Detect which cell encompasses the target text, then output its [X, Y] center coordinate. 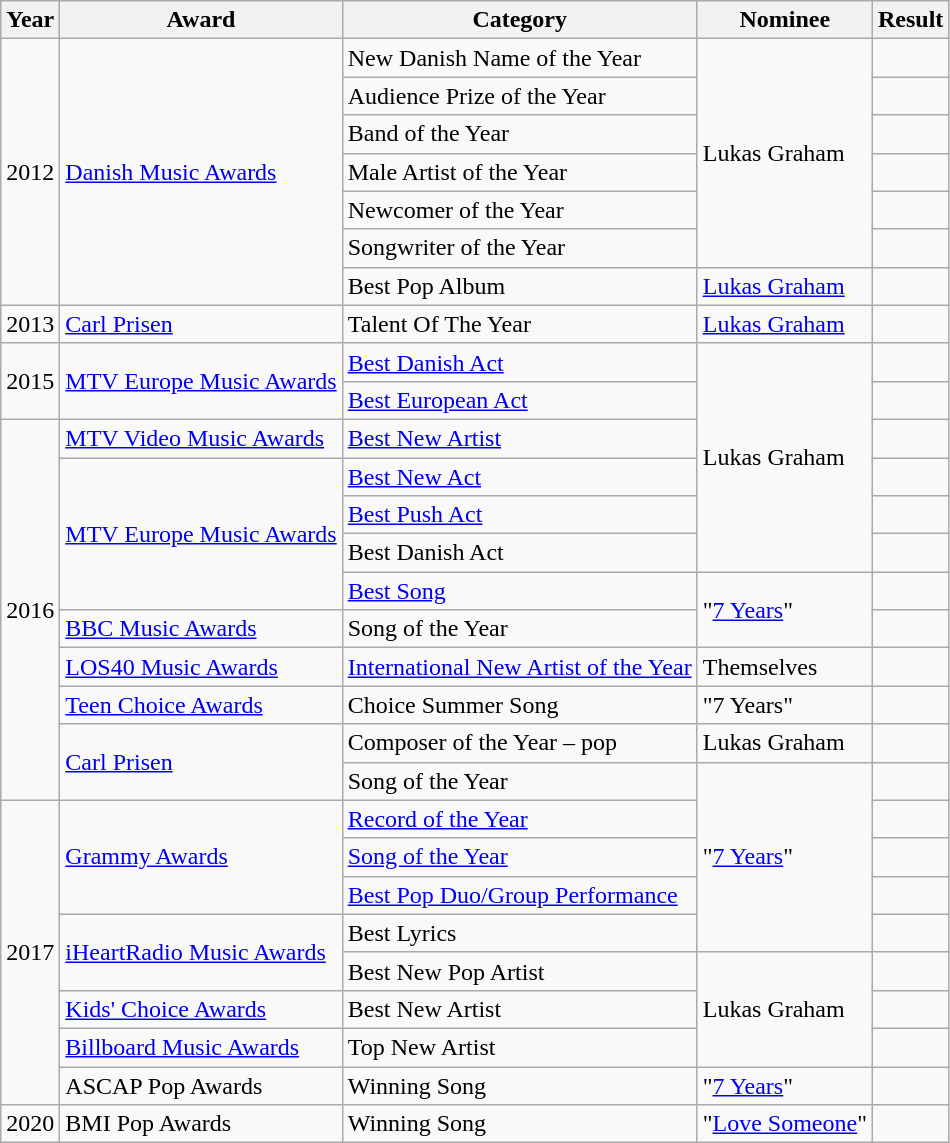
2015 [30, 381]
Male Artist of the Year [520, 172]
Choice Summer Song [520, 705]
Best New Pop Artist [520, 971]
iHeartRadio Music Awards [201, 952]
Teen Choice Awards [201, 705]
New Danish Name of the Year [520, 58]
Talent Of The Year [520, 324]
BMI Pop Awards [201, 1124]
Kids' Choice Awards [201, 1009]
Best Song [520, 591]
2012 [30, 172]
Billboard Music Awards [201, 1047]
Result [910, 20]
2013 [30, 324]
Category [520, 20]
LOS40 Music Awards [201, 667]
Best Push Act [520, 515]
"Love Someone" [784, 1124]
Best Pop Duo/Group Performance [520, 895]
Nominee [784, 20]
Themselves [784, 667]
2016 [30, 610]
2020 [30, 1124]
Band of the Year [520, 134]
Top New Artist [520, 1047]
Best New Act [520, 477]
Grammy Awards [201, 857]
Newcomer of the Year [520, 210]
ASCAP Pop Awards [201, 1085]
Best European Act [520, 400]
BBC Music Awards [201, 629]
International New Artist of the Year [520, 667]
Best Pop Album [520, 286]
MTV Video Music Awards [201, 438]
Year [30, 20]
Songwriter of the Year [520, 248]
2017 [30, 952]
Record of the Year [520, 819]
Best Lyrics [520, 933]
Danish Music Awards [201, 172]
Audience Prize of the Year [520, 96]
Composer of the Year – pop [520, 743]
Award [201, 20]
